For the text-containing cell, return its midpoint in [X, Y] coordinate format. 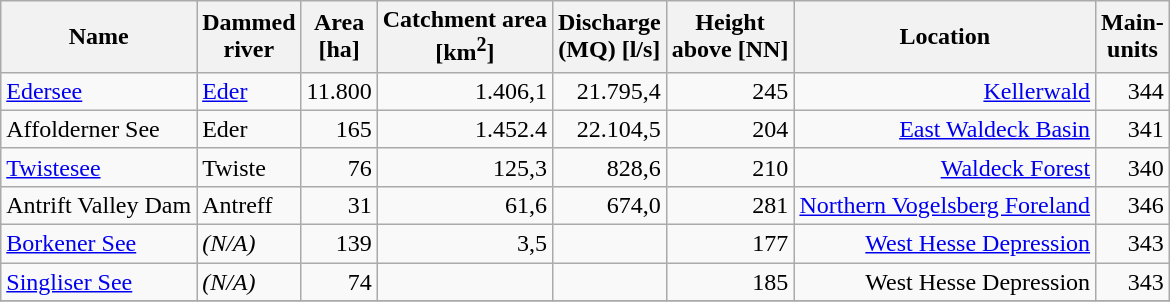
22.104,5 [609, 129]
11.800 [339, 91]
Catchment area[km2] [464, 37]
76 [339, 167]
Singliser See [99, 282]
185 [730, 282]
61,6 [464, 205]
Main-units [1133, 37]
31 [339, 205]
341 [1133, 129]
Discharge(MQ) [l/s] [609, 37]
346 [1133, 205]
3,5 [464, 244]
Antrift Valley Dam [99, 205]
Location [945, 37]
1.406,1 [464, 91]
210 [730, 167]
177 [730, 244]
Heightabove [NN] [730, 37]
828,6 [609, 167]
Twiste [249, 167]
Affolderner See [99, 129]
74 [339, 282]
344 [1133, 91]
Kellerwald [945, 91]
Edersee [99, 91]
Waldeck Forest [945, 167]
1.452.4 [464, 129]
674,0 [609, 205]
340 [1133, 167]
125,3 [464, 167]
Area [ha] [339, 37]
Borkener See [99, 244]
245 [730, 91]
139 [339, 244]
East Waldeck Basin [945, 129]
Northern Vogelsberg Foreland [945, 205]
165 [339, 129]
Antreff [249, 205]
Twistesee [99, 167]
21.795,4 [609, 91]
Name [99, 37]
204 [730, 129]
281 [730, 205]
Dammedriver [249, 37]
